Locate the cell with the specified text and output its (X, Y) center coordinate. 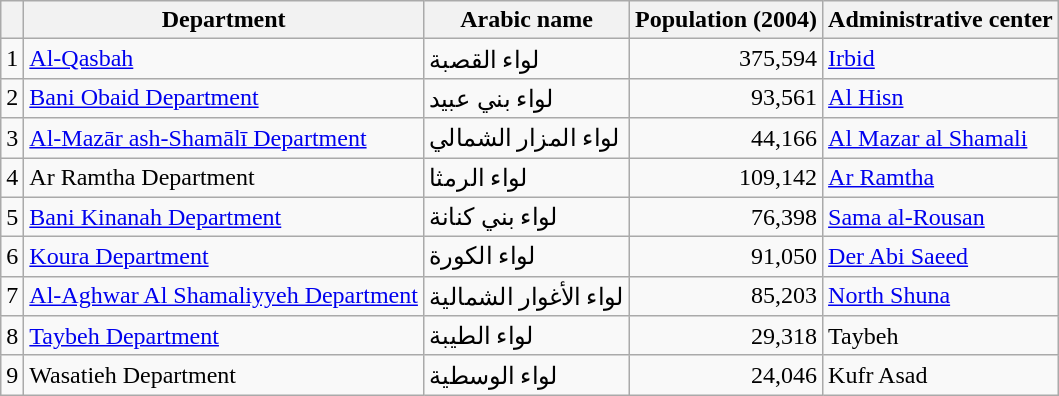
5 (12, 217)
1 (12, 59)
لواء الوسطية (526, 375)
Taybeh Department (224, 336)
لواء المزار الشمالي (526, 138)
Irbid (941, 59)
Arabic name (526, 20)
85,203 (726, 296)
Wasatieh Department (224, 375)
لواء الأغوار الشمالية (526, 296)
Koura Department (224, 257)
8 (12, 336)
2 (12, 98)
Kufr Asad (941, 375)
Al Mazar al Shamali (941, 138)
لواء الرمثا (526, 178)
29,318 (726, 336)
North Shuna (941, 296)
Administrative center (941, 20)
لواء بني عبيد (526, 98)
Al-Mazār ash-Shamālī Department (224, 138)
Al-Qasbah (224, 59)
9 (12, 375)
لواء القصبة (526, 59)
لواء بني كنانة (526, 217)
76,398 (726, 217)
Bani Obaid Department (224, 98)
لواء الكورة (526, 257)
Sama al-Rousan (941, 217)
Taybeh (941, 336)
93,561 (726, 98)
3 (12, 138)
4 (12, 178)
لواء الطيبة (526, 336)
Ar Ramtha Department (224, 178)
Bani Kinanah Department (224, 217)
91,050 (726, 257)
Population (2004) (726, 20)
6 (12, 257)
Department (224, 20)
109,142 (726, 178)
Der Abi Saeed (941, 257)
7 (12, 296)
Al-Aghwar Al Shamaliyyeh Department (224, 296)
Ar Ramtha (941, 178)
24,046 (726, 375)
Al Hisn (941, 98)
44,166 (726, 138)
375,594 (726, 59)
